Extract the [x, y] coordinate from the center of the cell holding the provided text.  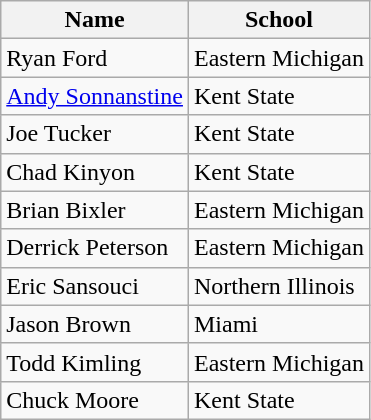
Ryan Ford [95, 58]
Todd Kimling [95, 362]
Brian Bixler [95, 210]
Chad Kinyon [95, 172]
Jason Brown [95, 324]
Joe Tucker [95, 134]
Derrick Peterson [95, 248]
Miami [278, 324]
Andy Sonnanstine [95, 96]
Name [95, 20]
Chuck Moore [95, 400]
Northern Illinois [278, 286]
Eric Sansouci [95, 286]
School [278, 20]
